Capture the cell that displays the provided text and extract its (X, Y) central coordinate. 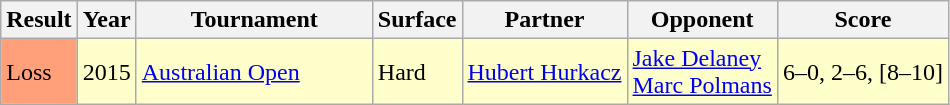
Year (106, 20)
Hard (417, 72)
Opponent (702, 20)
Australian Open (254, 72)
2015 (106, 72)
6–0, 2–6, [8–10] (862, 72)
Surface (417, 20)
Hubert Hurkacz (544, 72)
Score (862, 20)
Result (39, 20)
Jake Delaney Marc Polmans (702, 72)
Loss (39, 72)
Tournament (254, 20)
Partner (544, 20)
